Find where the given text appears and provide that cell's center as [x, y] coordinate. 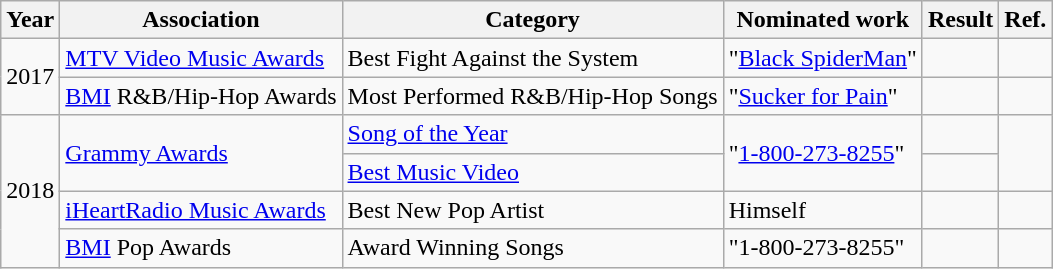
Best Fight Against the System [532, 58]
Best New Pop Artist [532, 210]
MTV Video Music Awards [201, 58]
Most Performed R&B/Hip-Hop Songs [532, 96]
Association [201, 20]
2017 [30, 77]
Nominated work [822, 20]
Award Winning Songs [532, 248]
Category [532, 20]
"Sucker for Pain" [822, 96]
2018 [30, 191]
Himself [822, 210]
Result [960, 20]
Song of the Year [532, 134]
iHeartRadio Music Awards [201, 210]
Year [30, 20]
Best Music Video [532, 172]
BMI Pop Awards [201, 248]
BMI R&B/Hip-Hop Awards [201, 96]
"Black SpiderMan" [822, 58]
Ref. [1026, 20]
Grammy Awards [201, 153]
